Extract the [x, y] coordinate from the center of the cell holding the provided text.  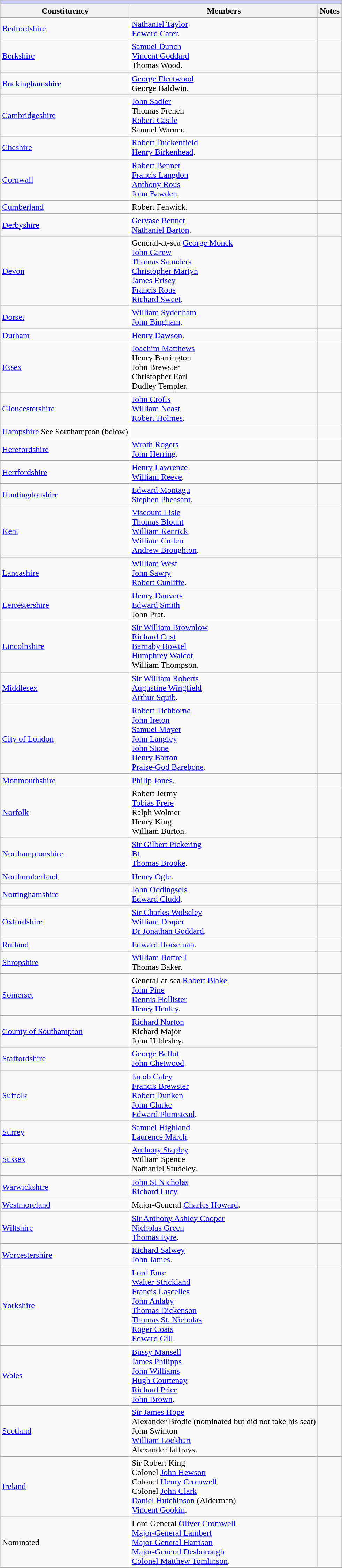
Hampshire See Southampton (below) [65, 432]
Henry Lawrence William Reeve. [224, 472]
Nathaniel Taylor Edward Cater. [224, 29]
County of Southampton [65, 1031]
Robert Fenwick. [224, 207]
Notes [329, 11]
William Bottrell Thomas Baker. [224, 963]
Rutland [65, 945]
Cambridgeshire [65, 116]
Wales [65, 1375]
Dorset [65, 317]
Major-General Charles Howard. [224, 1205]
Cheshire [65, 148]
Joachim Matthews Henry Barrington John Brewster Christopher Earl Dudley Templer. [224, 367]
Gervase Bennet Nathaniel Barton. [224, 225]
Lancashire [65, 573]
William Sydenham John Bingham. [224, 317]
Samuel HighlandLaurence March. [224, 1132]
Viscount Lisle Thomas Blount William Kenrick William Cullen Andrew Broughton. [224, 531]
Gloucestershire [65, 409]
Bedfordshire [65, 29]
Robert TichborneJohn IretonSamuel Moyer John Langley John Stone Henry BartonPraise-God Barebone. [224, 739]
Wroth Rogers John Herring. [224, 449]
City of London [65, 739]
Sir Charles WolseleyWilliam DraperDr Jonathan Goddard. [224, 922]
Westmoreland [65, 1205]
Northumberland [65, 877]
Richard Norton Richard MajorJohn Hildesley. [224, 1031]
William West John Sawry Robert Cunliffe. [224, 573]
Lord Eure Walter Strickland Francis Lascelles John Anlaby Thomas Dickenson Thomas St. Nicholas Roger Coats Edward Gill. [224, 1305]
Nominated [65, 1542]
Essex [65, 367]
Edward Horseman. [224, 945]
Staffordshire [65, 1059]
Norfolk [65, 812]
Sir Gilbert PickeringBt Thomas Brooke. [224, 854]
Wiltshire [65, 1227]
Lincolnshire [65, 646]
Henry Dawson. [224, 335]
Kent [65, 531]
Huntingdonshire [65, 495]
Nottinghamshire [65, 894]
Sir William Brownlow Richard Cust Barnaby Bowtel Humphrey Walcot William Thompson. [224, 646]
Hertfordshire [65, 472]
Herefordshire [65, 449]
Sir James HopeAlexander Brodie (nominated but did not take his seat) John SwintonWilliam LockhartAlexander Jaffrays. [224, 1431]
Durham [65, 335]
Edward Montagu Stephen Pheasant. [224, 495]
John Sadler Thomas French Robert Castle Samuel Warner. [224, 116]
Jacob CaleyFrancis BrewsterRobert Dunken John ClarkeEdward Plumstead. [224, 1095]
Ireland [65, 1487]
Shropshire [65, 963]
Sir Anthony Ashley CooperNicholas GreenThomas Eyre. [224, 1227]
Richard Salwey John James. [224, 1255]
Cornwall [65, 180]
Constituency [65, 11]
Leicestershire [65, 605]
Sir William RobertsAugustine WingfieldArthur Squib. [224, 688]
Anthony StapleyWilliam SpenceNathaniel Studeley. [224, 1159]
Lord General Oliver Cromwell Major-General Lambert Major-General Harrison Major-General Desborough Colonel Matthew Tomlinson. [224, 1542]
Berkshire [65, 56]
Buckinghamshire [65, 84]
Robert JermyTobias FrereRalph WolmerHenry KingWilliam Burton. [224, 812]
Philip Jones. [224, 780]
John Oddingsels Edward Cludd. [224, 894]
Members [224, 11]
Devon [65, 271]
Cumberland [65, 207]
George BellotJohn Chetwood. [224, 1059]
General-at-sea Robert Blake John Pine Dennis Hollister Henry Henley. [224, 995]
Henry Danvers Edward Smith John Prat. [224, 605]
Sussex [65, 1159]
Northamptonshire [65, 854]
Scotland [65, 1431]
Somerset [65, 995]
Robert Duckenfield Henry Birkenhead. [224, 148]
Monmouthshire [65, 780]
Bussy Mansell James Philipps John Williams Hugh Courtenay Richard Price John Brown. [224, 1375]
Samuel Dunch Vincent Goddard Thomas Wood. [224, 56]
Derbyshire [65, 225]
Henry Ogle. [224, 877]
Warwickshire [65, 1187]
George Fleetwood George Baldwin. [224, 84]
Yorkshire [65, 1305]
John Crofts William Neast Robert Holmes. [224, 409]
Oxfordshire [65, 922]
Sir Robert KingColonel John HewsonColonel Henry CromwellColonel John ClarkDaniel Hutchinson (Alderman)Vincent Gookin. [224, 1487]
General-at-sea George Monck John Carew Thomas Saunders Christopher Martyn James Erisey Francis Rous Richard Sweet. [224, 271]
John St NicholasRichard Lucy. [224, 1187]
Robert BennetFrancis LangdonAnthony RousJohn Bawden. [224, 180]
Surrey [65, 1132]
Suffolk [65, 1095]
Middlesex [65, 688]
Worcestershire [65, 1255]
